Detect which cell encompasses the target text, then output its [X, Y] center coordinate. 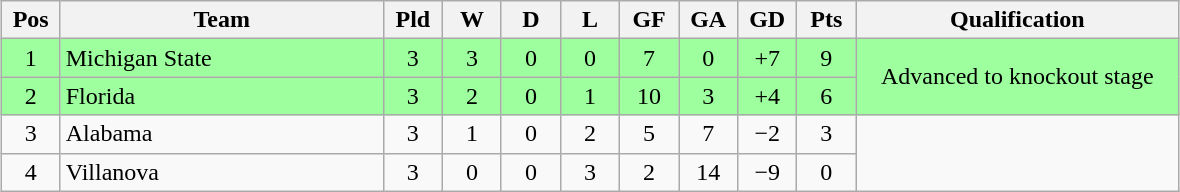
Advanced to knockout stage [1018, 77]
14 [708, 172]
5 [650, 134]
−9 [768, 172]
Michigan State [222, 58]
Pos [30, 20]
GA [708, 20]
GD [768, 20]
Qualification [1018, 20]
W [472, 20]
+4 [768, 96]
Florida [222, 96]
9 [826, 58]
GF [650, 20]
6 [826, 96]
−2 [768, 134]
L [590, 20]
Team [222, 20]
D [530, 20]
10 [650, 96]
4 [30, 172]
Alabama [222, 134]
Villanova [222, 172]
Pts [826, 20]
Pld [412, 20]
+7 [768, 58]
